Output the [x, y] coordinate of the center of the cell containing the given text.  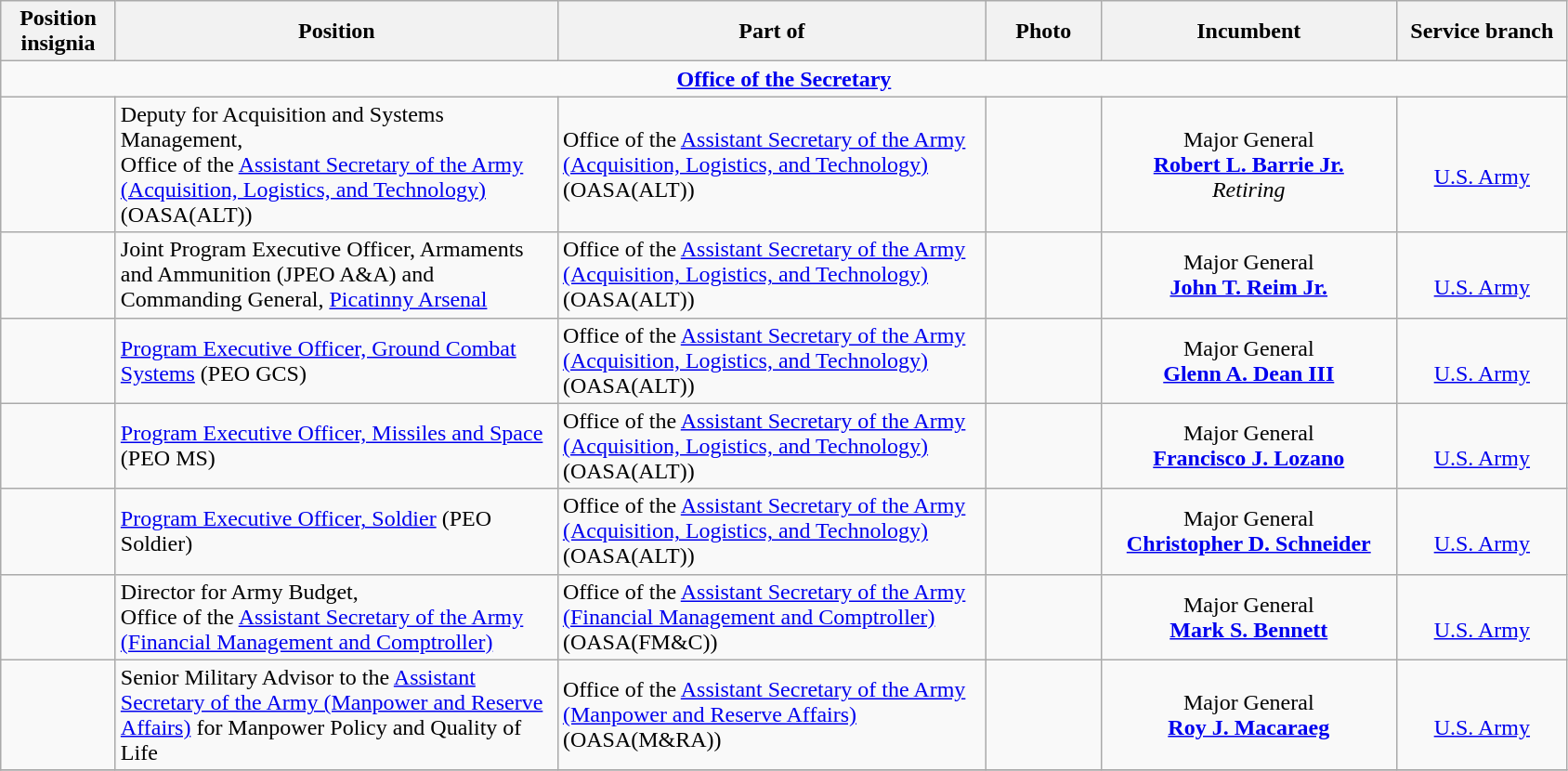
Photo [1043, 32]
Office of the Secretary [784, 79]
Major GeneralMark S. Bennett [1248, 617]
Major GeneralRoy J. Macaraeg [1248, 715]
Part of [771, 32]
Program Executive Officer, Soldier (PEO Soldier) [336, 531]
Deputy for Acquisition and Systems Management,Office of the Assistant Secretary of the Army (Acquisition, Logistics, and Technology) (OASA(ALT)) [336, 164]
Position insignia [59, 32]
Position [336, 32]
Service branch [1483, 32]
Office of the Assistant Secretary of the Army (Manpower and Reserve Affairs) (OASA(M&RA)) [771, 715]
Major GeneralFrancisco J. Lozano [1248, 446]
Major GeneralGlenn A. Dean III [1248, 360]
Office of the Assistant Secretary of the Army (Financial Management and Comptroller) (OASA(FM&C)) [771, 617]
Joint Program Executive Officer, Armaments and Ammunition (JPEO A&A) andCommanding General, Picatinny Arsenal [336, 275]
Program Executive Officer, Missiles and Space (PEO MS) [336, 446]
Major GeneralJohn T. Reim Jr. [1248, 275]
Major GeneralChristopher D. Schneider [1248, 531]
Senior Military Advisor to the Assistant Secretary of the Army (Manpower and Reserve Affairs) for Manpower Policy and Quality of Life [336, 715]
Major GeneralRobert L. Barrie Jr.Retiring [1248, 164]
Incumbent [1248, 32]
Director for Army Budget,Office of the Assistant Secretary of the Army (Financial Management and Comptroller) [336, 617]
Program Executive Officer, Ground Combat Systems (PEO GCS) [336, 360]
